Locate the cell with the specified text and output its (x, y) center coordinate. 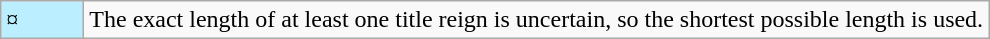
¤ (42, 20)
The exact length of at least one title reign is uncertain, so the shortest possible length is used. (536, 20)
